Provide the (X, Y) coordinate of the cell's center where the given text is located.  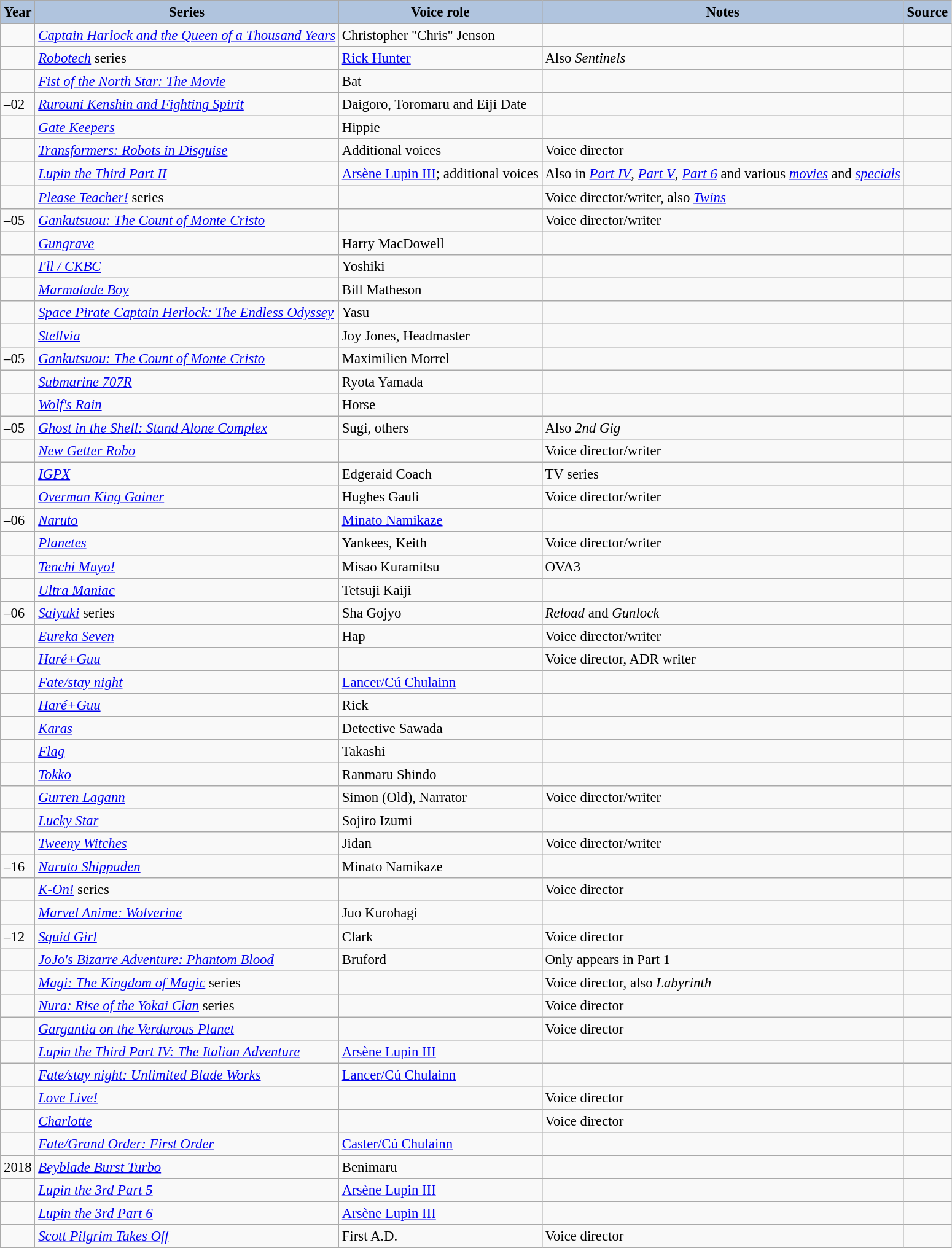
–16 (18, 867)
Reload and Gunlock (722, 613)
Yankees, Keith (440, 544)
Daigoro, Toromaru and Eiji Date (440, 104)
Fate/stay night: Unlimited Blade Works (187, 1075)
Naruto (187, 520)
Christopher "Chris" Jenson (440, 36)
Please Teacher! series (187, 197)
Detective Sawada (440, 728)
Takashi (440, 752)
2018 (18, 1168)
Bruford (440, 959)
Ghost in the Shell: Stand Alone Complex (187, 428)
Voice director, also Labyrinth (722, 983)
Submarine 707R (187, 382)
Fate/Grand Order: First Order (187, 1144)
Only appears in Part 1 (722, 959)
Fist of the North Star: The Movie (187, 82)
Gate Keepers (187, 128)
Scott Pilgrim Takes Off (187, 1236)
Source (927, 12)
–12 (18, 936)
Tweeny Witches (187, 844)
Gargantia on the Verdurous Planet (187, 1029)
Rick Hunter (440, 58)
Hippie (440, 128)
Benimaru (440, 1168)
Marvel Anime: Wolverine (187, 913)
K-On! series (187, 890)
Gungrave (187, 243)
Sha Gojyo (440, 613)
Also in Part IV, Part V, Part 6 and various movies and specials (722, 174)
Overman King Gainer (187, 497)
Edgeraid Coach (440, 474)
Hap (440, 636)
Rurouni Kenshin and Fighting Spirit (187, 104)
Voice director/writer, also Twins (722, 197)
Love Live! (187, 1098)
Ranmaru Shindo (440, 775)
Caster/Cú Chulainn (440, 1144)
Fate/stay night (187, 682)
Saiyuki series (187, 613)
First A.D. (440, 1236)
New Getter Robo (187, 451)
I'll / CKBC (187, 266)
Yoshiki (440, 266)
Marmalade Boy (187, 289)
Joy Jones, Headmaster (440, 336)
Notes (722, 12)
Naruto Shippuden (187, 867)
Also Sentinels (722, 58)
Karas (187, 728)
Tetsuji Kaiji (440, 590)
Lupin the 3rd Part 5 (187, 1190)
Year (18, 12)
Bat (440, 82)
Voice role (440, 12)
Yasu (440, 313)
Misao Kuramitsu (440, 567)
Arsène Lupin III; additional voices (440, 174)
Additional voices (440, 151)
Horse (440, 405)
Beyblade Burst Turbo (187, 1168)
Wolf's Rain (187, 405)
Ultra Maniac (187, 590)
Hughes Gauli (440, 497)
Captain Harlock and the Queen of a Thousand Years (187, 36)
Squid Girl (187, 936)
Planetes (187, 544)
Also 2nd Gig (722, 428)
Space Pirate Captain Herlock: The Endless Odyssey (187, 313)
Sugi, others (440, 428)
Rick (440, 705)
Transformers: Robots in Disguise (187, 151)
Eureka Seven (187, 636)
Charlotte (187, 1121)
Robotech series (187, 58)
Nura: Rise of the Yokai Clan series (187, 1005)
Tenchi Muyo! (187, 567)
Juo Kurohagi (440, 913)
TV series (722, 474)
JoJo's Bizarre Adventure: Phantom Blood (187, 959)
Sojiro Izumi (440, 821)
Flag (187, 752)
Tokko (187, 775)
Stellvia (187, 336)
Lucky Star (187, 821)
Ryota Yamada (440, 382)
Lupin the 3rd Part 6 (187, 1214)
Gurren Lagann (187, 798)
IGPX (187, 474)
Series (187, 12)
Clark (440, 936)
Maximilien Morrel (440, 359)
Magi: The Kingdom of Magic series (187, 983)
Harry MacDowell (440, 243)
Voice director, ADR writer (722, 659)
–02 (18, 104)
Bill Matheson (440, 289)
Simon (Old), Narrator (440, 798)
Lupin the Third Part II (187, 174)
Jidan (440, 844)
OVA3 (722, 567)
Lupin the Third Part IV: The Italian Adventure (187, 1052)
